Pinpoint the cell where the given text exists, returning its [X, Y] midpoint coordinate. 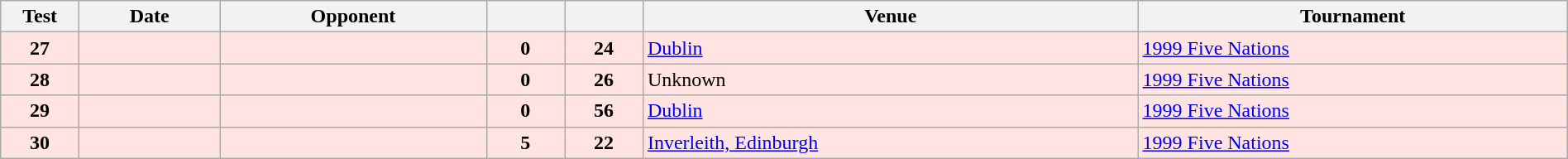
30 [40, 142]
Date [149, 17]
Inverleith, Edinburgh [890, 142]
27 [40, 48]
29 [40, 111]
Venue [890, 17]
Tournament [1353, 17]
Unknown [890, 79]
22 [604, 142]
24 [604, 48]
Test [40, 17]
Opponent [353, 17]
56 [604, 111]
28 [40, 79]
26 [604, 79]
5 [526, 142]
